Search for the cell housing the specified text and yield its (X, Y) center coordinate. 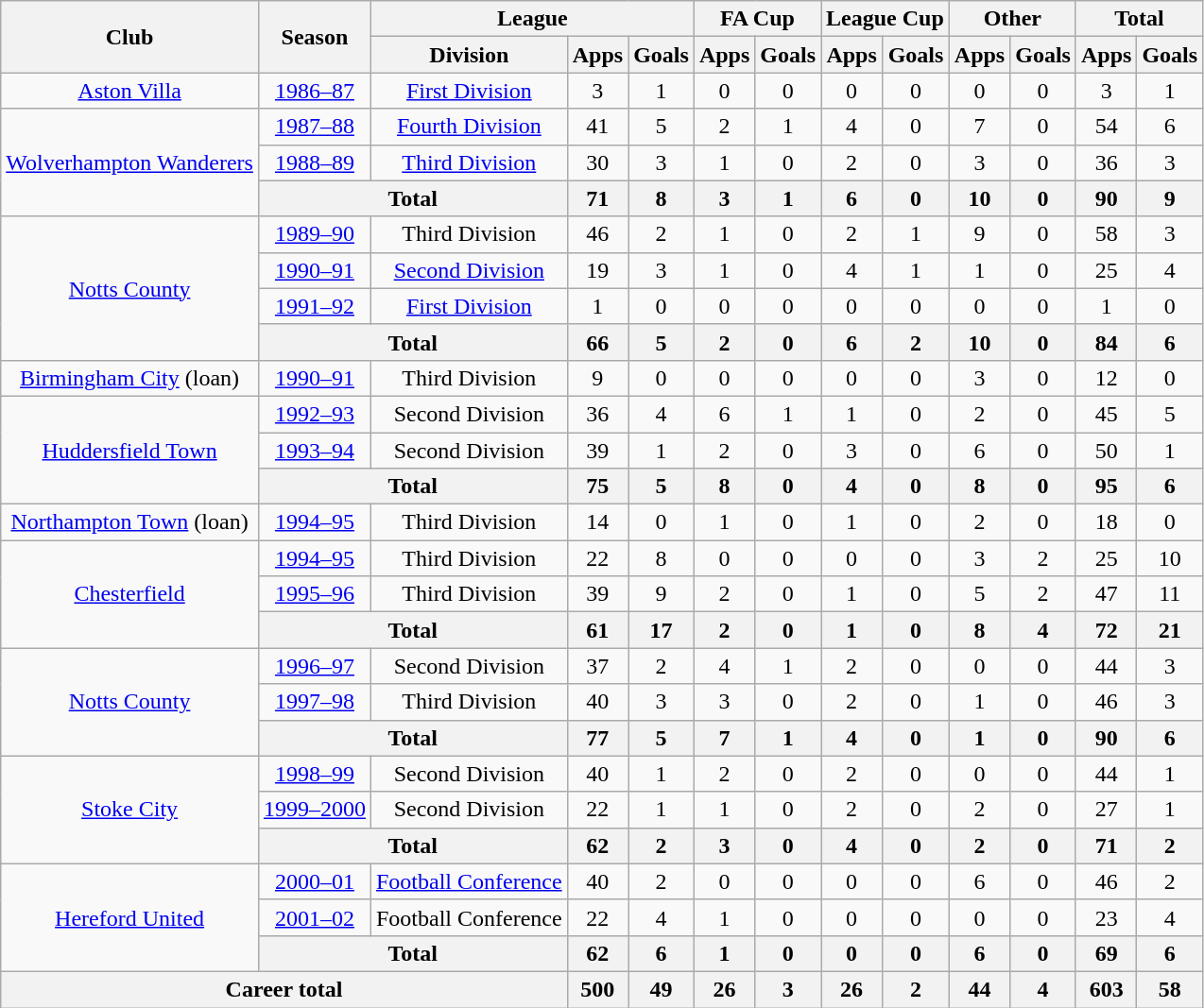
11 (1170, 594)
Fourth Division (469, 127)
84 (1106, 342)
1998–99 (314, 774)
1996–97 (314, 666)
75 (597, 487)
49 (662, 989)
37 (597, 666)
1986–87 (314, 91)
54 (1106, 127)
50 (1106, 451)
1997–98 (314, 702)
Wolverhampton Wanderers (130, 162)
Other (1012, 19)
45 (1106, 414)
1992–93 (314, 414)
23 (1106, 917)
47 (1106, 594)
69 (1106, 953)
21 (1170, 630)
Division (469, 55)
FA Cup (757, 19)
Hereford United (130, 917)
1991–92 (314, 306)
14 (597, 522)
Northampton Town (loan) (130, 522)
1993–94 (314, 451)
30 (597, 162)
12 (1106, 378)
2001–02 (314, 917)
Season (314, 37)
18 (1106, 522)
Huddersfield Town (130, 450)
17 (662, 630)
League Cup (886, 19)
66 (597, 342)
77 (597, 738)
72 (1106, 630)
1988–89 (314, 162)
61 (597, 630)
Club (130, 37)
1995–96 (314, 594)
1999–2000 (314, 810)
500 (597, 989)
19 (597, 270)
27 (1106, 810)
League (532, 19)
Stoke City (130, 810)
1989–90 (314, 234)
603 (1106, 989)
Birmingham City (loan) (130, 378)
Chesterfield (130, 594)
41 (597, 127)
1987–88 (314, 127)
Career total (284, 989)
Aston Villa (130, 91)
2000–01 (314, 881)
95 (1106, 487)
